Return the [x, y] coordinate for the center point of the cell that contains the specified text.  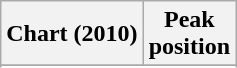
Chart (2010) [72, 34]
Peak position [189, 34]
